Identify which cell holds the provided text, then report its (X, Y) central coordinate. 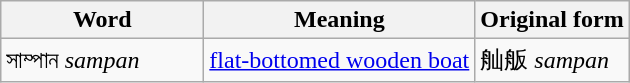
Original form (552, 20)
flat-bottomed wooden boat (340, 60)
সাম্পান sampan (102, 60)
舢舨 sampan (552, 60)
Word (102, 20)
Meaning (340, 20)
